Return (X, Y) of the center of cell containing provided text 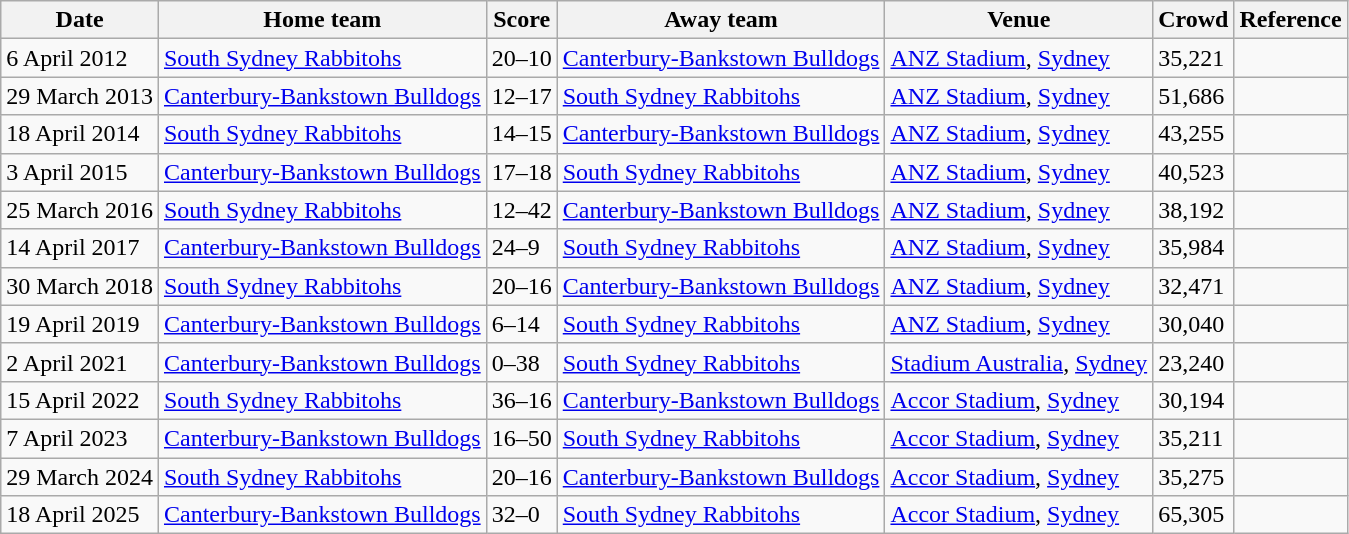
35,221 (1194, 58)
Away team (721, 20)
14–15 (522, 134)
20–10 (522, 58)
30,194 (1194, 400)
24–9 (522, 248)
32–0 (522, 515)
38,192 (1194, 210)
30,040 (1194, 324)
23,240 (1194, 362)
Venue (1019, 20)
14 April 2017 (80, 248)
18 April 2014 (80, 134)
35,211 (1194, 438)
6–14 (522, 324)
32,471 (1194, 286)
12–17 (522, 96)
17–18 (522, 172)
29 March 2024 (80, 477)
36–16 (522, 400)
Home team (322, 20)
16–50 (522, 438)
35,984 (1194, 248)
51,686 (1194, 96)
0–38 (522, 362)
43,255 (1194, 134)
19 April 2019 (80, 324)
6 April 2012 (80, 58)
18 April 2025 (80, 515)
2 April 2021 (80, 362)
7 April 2023 (80, 438)
Score (522, 20)
15 April 2022 (80, 400)
Crowd (1194, 20)
40,523 (1194, 172)
30 March 2018 (80, 286)
12–42 (522, 210)
65,305 (1194, 515)
Reference (1290, 20)
29 March 2013 (80, 96)
25 March 2016 (80, 210)
Date (80, 20)
Stadium Australia, Sydney (1019, 362)
35,275 (1194, 477)
3 April 2015 (80, 172)
